Return the (x, y) coordinate for the center point of the cell that contains the specified text.  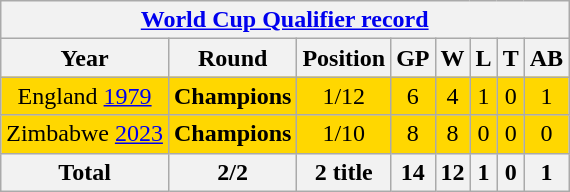
14 (413, 172)
Position (344, 58)
W (452, 58)
AB (546, 58)
T (510, 58)
Round (232, 58)
Year (85, 58)
Total (85, 172)
12 (452, 172)
GP (413, 58)
6 (413, 96)
2/2 (232, 172)
4 (452, 96)
England 1979 (85, 96)
2 title (344, 172)
1/12 (344, 96)
Zimbabwe 2023 (85, 134)
1/10 (344, 134)
L (484, 58)
World Cup Qualifier record (285, 20)
